Scan for the cell matching the given text and deliver its [x, y] coordinate at center. 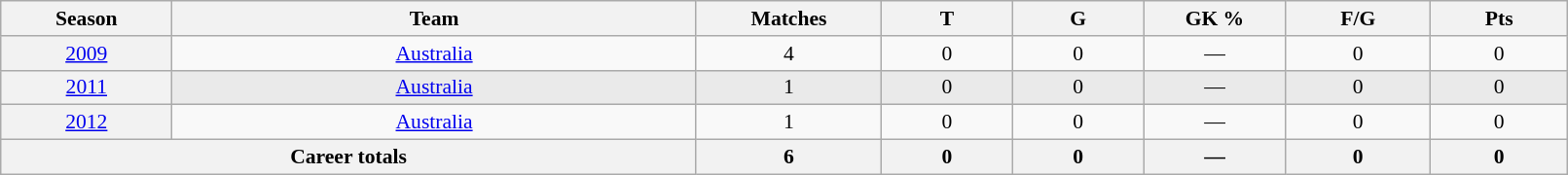
GK % [1215, 18]
Team [434, 18]
Season [87, 18]
2009 [87, 53]
G [1078, 18]
2012 [87, 122]
6 [788, 157]
2011 [87, 87]
Career totals [348, 157]
Matches [788, 18]
F/G [1358, 18]
4 [788, 53]
T [948, 18]
Pts [1499, 18]
